Search for the cell housing the specified text and yield its (x, y) center coordinate. 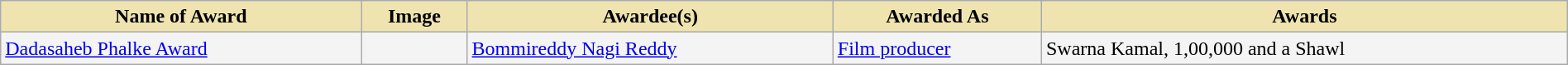
Awardee(s) (650, 17)
Image (414, 17)
Bommireddy Nagi Reddy (650, 48)
Name of Award (181, 17)
Film producer (937, 48)
Swarna Kamal, 1,00,000 and a Shawl (1304, 48)
Dadasaheb Phalke Award (181, 48)
Awards (1304, 17)
Awarded As (937, 17)
